Return (x, y) of the center of cell containing provided text 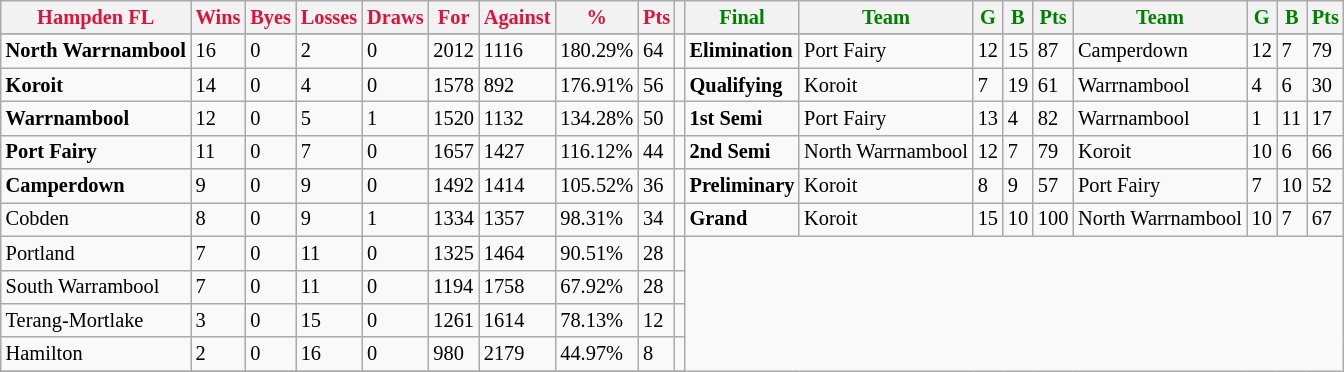
Elimination (742, 51)
134.28% (596, 118)
2012 (453, 51)
67 (1326, 219)
Hamilton (96, 354)
1427 (518, 152)
1614 (518, 320)
30 (1326, 85)
Qualifying (742, 85)
1132 (518, 118)
1st Semi (742, 118)
1261 (453, 320)
19 (1018, 85)
1334 (453, 219)
2179 (518, 354)
Draws (395, 17)
Cobden (96, 219)
44.97% (596, 354)
64 (656, 51)
Against (518, 17)
3 (218, 320)
1357 (518, 219)
66 (1326, 152)
5 (329, 118)
105.52% (596, 186)
980 (453, 354)
90.51% (596, 253)
78.13% (596, 320)
South Warrambool (96, 287)
Grand (742, 219)
1414 (518, 186)
1325 (453, 253)
14 (218, 85)
57 (1053, 186)
% (596, 17)
176.91% (596, 85)
17 (1326, 118)
Preliminary (742, 186)
1194 (453, 287)
61 (1053, 85)
36 (656, 186)
Final (742, 17)
180.29% (596, 51)
1578 (453, 85)
Terang-Mortlake (96, 320)
1492 (453, 186)
34 (656, 219)
116.12% (596, 152)
98.31% (596, 219)
56 (656, 85)
Portland (96, 253)
13 (988, 118)
52 (1326, 186)
Wins (218, 17)
87 (1053, 51)
1657 (453, 152)
67.92% (596, 287)
1520 (453, 118)
50 (656, 118)
892 (518, 85)
1464 (518, 253)
1758 (518, 287)
Byes (270, 17)
2nd Semi (742, 152)
For (453, 17)
Losses (329, 17)
44 (656, 152)
Hampden FL (96, 17)
100 (1053, 219)
1116 (518, 51)
82 (1053, 118)
